Provide the [x, y] coordinate of the cell's center where the given text is located.  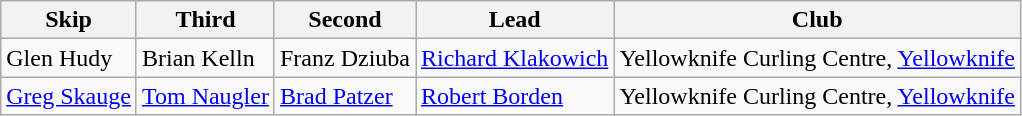
Franz Dziuba [344, 58]
Greg Skauge [69, 96]
Brad Patzer [344, 96]
Glen Hudy [69, 58]
Club [818, 20]
Second [344, 20]
Tom Naugler [205, 96]
Robert Borden [515, 96]
Skip [69, 20]
Brian Kelln [205, 58]
Lead [515, 20]
Third [205, 20]
Richard Klakowich [515, 58]
